Return the [X, Y] coordinate for the center point of the cell that contains the specified text.  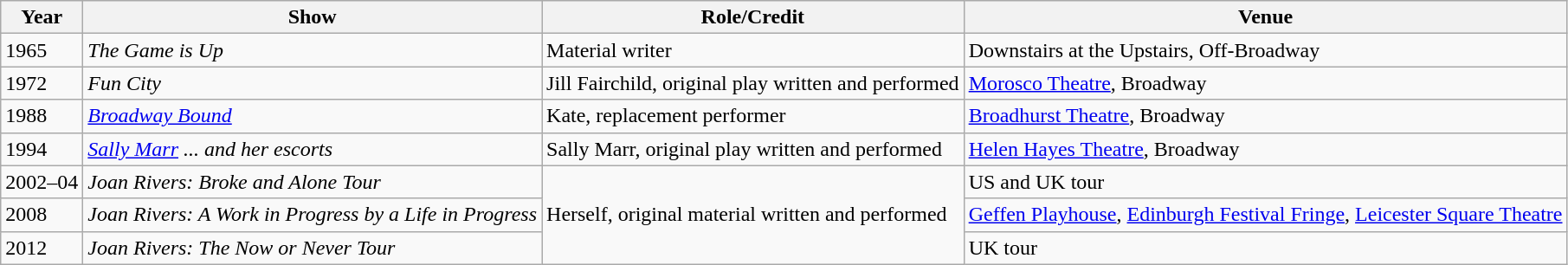
Broadway Bound [313, 116]
UK tour [1266, 248]
2008 [42, 215]
2002–04 [42, 182]
Sally Marr ... and her escorts [313, 149]
Role/Credit [753, 17]
Downstairs at the Upstairs, Off-Broadway [1266, 50]
1972 [42, 83]
Herself, original material written and performed [753, 215]
Fun City [313, 83]
Joan Rivers: Broke and Alone Tour [313, 182]
Year [42, 17]
1988 [42, 116]
Material writer [753, 50]
Jill Fairchild, original play written and performed [753, 83]
Venue [1266, 17]
Morosco Theatre, Broadway [1266, 83]
Joan Rivers: The Now or Never Tour [313, 248]
Show [313, 17]
Sally Marr, original play written and performed [753, 149]
2012 [42, 248]
1965 [42, 50]
Kate, replacement performer [753, 116]
Geffen Playhouse, Edinburgh Festival Fringe, Leicester Square Theatre [1266, 215]
Broadhurst Theatre, Broadway [1266, 116]
Helen Hayes Theatre, Broadway [1266, 149]
Joan Rivers: A Work in Progress by a Life in Progress [313, 215]
1994 [42, 149]
The Game is Up [313, 50]
US and UK tour [1266, 182]
